Pinpoint the cell where the given text exists, returning its (X, Y) midpoint coordinate. 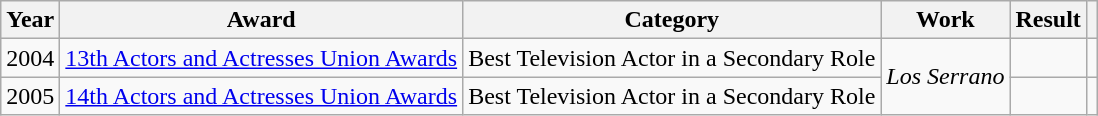
Category (672, 20)
Award (262, 20)
2004 (30, 58)
Los Serrano (946, 77)
2005 (30, 96)
13th Actors and Actresses Union Awards (262, 58)
Work (946, 20)
14th Actors and Actresses Union Awards (262, 96)
Year (30, 20)
Result (1048, 20)
